Identify which cell holds the provided text, then report its (X, Y) central coordinate. 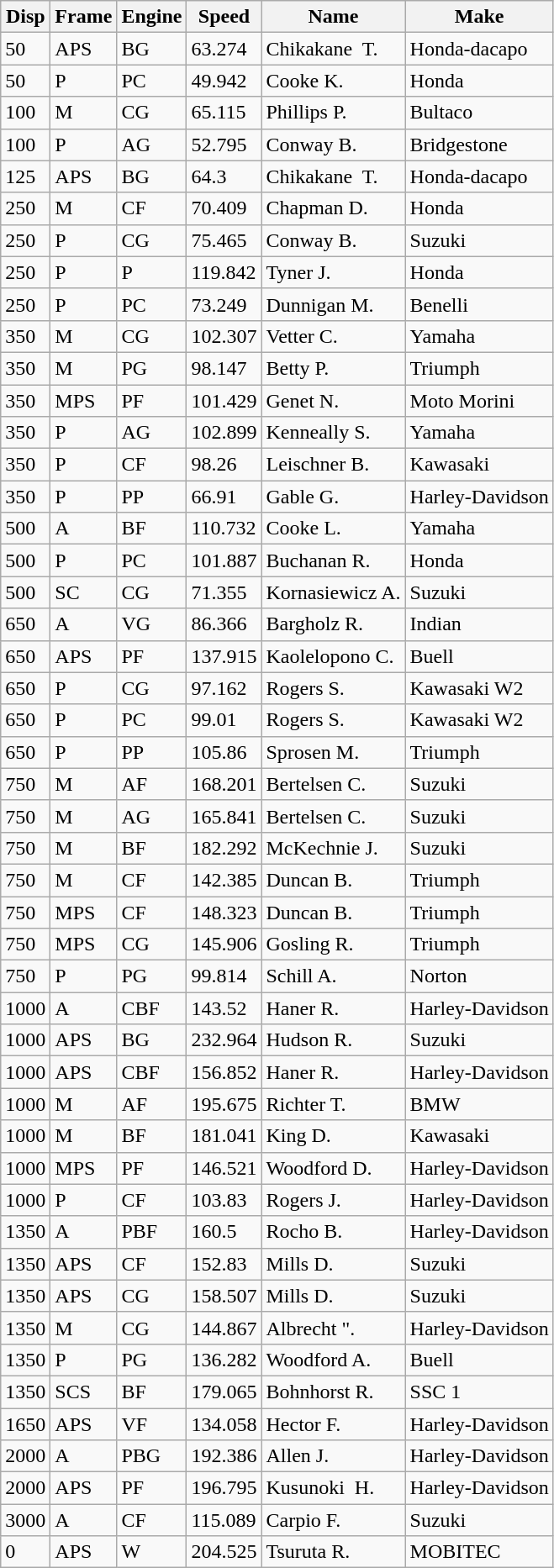
Kornasiewicz A. (333, 592)
VF (151, 1424)
143.52 (224, 1008)
137.915 (224, 656)
Buchanan R. (333, 560)
Benelli (479, 304)
146.521 (224, 1168)
Albrecht ". (333, 1328)
Phillips P. (333, 113)
Make (479, 17)
Kusunoki H. (333, 1488)
Genet N. (333, 401)
PBG (151, 1456)
Speed (224, 17)
SC (84, 592)
145.906 (224, 944)
63.274 (224, 49)
101.429 (224, 401)
Kenneally S. (333, 433)
Disp (25, 17)
103.83 (224, 1200)
Moto Morini (479, 401)
192.386 (224, 1456)
73.249 (224, 304)
1650 (25, 1424)
98.26 (224, 465)
119.842 (224, 272)
196.795 (224, 1488)
64.3 (224, 176)
66.91 (224, 497)
Hudson R. (333, 1040)
52.795 (224, 145)
144.867 (224, 1328)
99.01 (224, 720)
125 (25, 176)
101.887 (224, 560)
Rocho B. (333, 1232)
102.899 (224, 433)
181.041 (224, 1136)
70.409 (224, 208)
75.465 (224, 240)
VG (151, 624)
179.065 (224, 1392)
49.942 (224, 81)
Dunnigan M. (333, 304)
158.507 (224, 1296)
156.852 (224, 1072)
SSC 1 (479, 1392)
Gable G. (333, 497)
Tsuruta R. (333, 1552)
Leischner B. (333, 465)
Norton (479, 976)
Cooke L. (333, 529)
110.732 (224, 529)
65.115 (224, 113)
98.147 (224, 368)
PBF (151, 1232)
86.366 (224, 624)
Bultaco (479, 113)
Woodford A. (333, 1360)
115.089 (224, 1520)
232.964 (224, 1040)
Name (333, 17)
Bohnhorst R. (333, 1392)
168.201 (224, 784)
Rogers J. (333, 1200)
Bridgestone (479, 145)
148.323 (224, 912)
MOBITEC (479, 1552)
195.675 (224, 1104)
Allen J. (333, 1456)
Tyner J. (333, 272)
King D. (333, 1136)
McKechnie J. (333, 848)
134.058 (224, 1424)
Frame (84, 17)
Sprosen M. (333, 752)
BMW (479, 1104)
Kaolelopono C. (333, 656)
Cooke K. (333, 81)
99.814 (224, 976)
Schill A. (333, 976)
SCS (84, 1392)
102.307 (224, 336)
165.841 (224, 816)
Betty P. (333, 368)
Gosling R. (333, 944)
Chapman D. (333, 208)
Richter T. (333, 1104)
152.83 (224, 1264)
182.292 (224, 848)
0 (25, 1552)
3000 (25, 1520)
W (151, 1552)
Vetter C. (333, 336)
136.282 (224, 1360)
Hector F. (333, 1424)
Woodford D. (333, 1168)
Engine (151, 17)
204.525 (224, 1552)
142.385 (224, 880)
105.86 (224, 752)
97.162 (224, 688)
160.5 (224, 1232)
Bargholz R. (333, 624)
Indian (479, 624)
71.355 (224, 592)
Carpio F. (333, 1520)
